Extract the [X, Y] coordinate from the center of the cell holding the provided text.  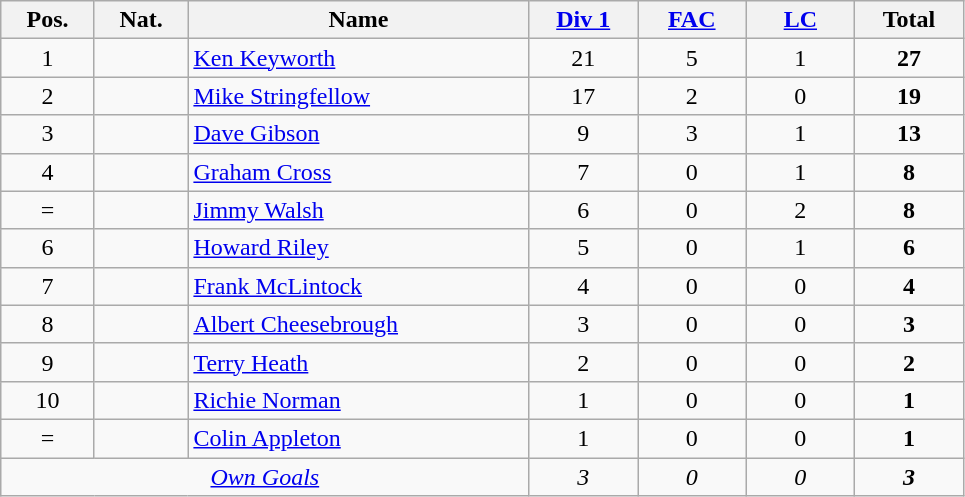
Total [910, 20]
27 [910, 58]
Own Goals [265, 477]
13 [910, 134]
Mike Stringfellow [358, 96]
Jimmy Walsh [358, 210]
10 [48, 400]
Colin Appleton [358, 438]
17 [584, 96]
Ken Keyworth [358, 58]
Albert Cheesebrough [358, 324]
Dave Gibson [358, 134]
Howard Riley [358, 248]
Nat. [141, 20]
Graham Cross [358, 172]
FAC [692, 20]
19 [910, 96]
Terry Heath [358, 362]
Richie Norman [358, 400]
LC [800, 20]
Div 1 [584, 20]
Frank McLintock [358, 286]
Name [358, 20]
21 [584, 58]
Pos. [48, 20]
